Determine the [x, y] coordinate at the center of the cell enclosing the given text.  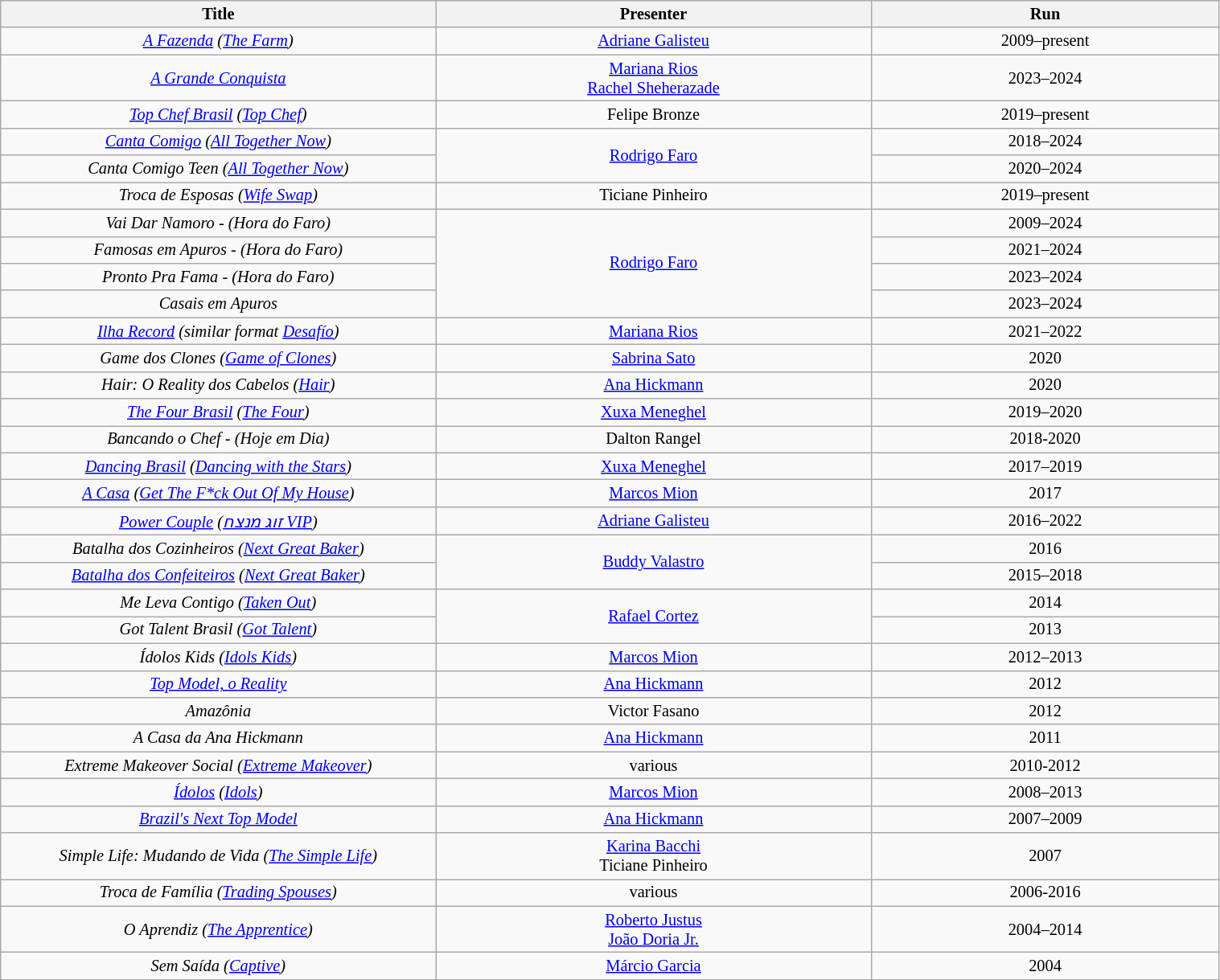
Buddy Valastro [653, 561]
Sabrina Sato [653, 358]
2004–2014 [1045, 929]
2016 [1045, 548]
2014 [1045, 603]
Power Couple (זוג מנצח VIP) [219, 521]
2007–2009 [1045, 819]
Presenter [653, 14]
2020–2024 [1045, 169]
Title [219, 14]
The Four Brasil (The Four) [219, 412]
Sem Saída (Captive) [219, 966]
2016–2022 [1045, 521]
Mariana Rios [653, 331]
2007 [1045, 856]
A Fazenda (The Farm) [219, 41]
Hair: O Reality dos Cabelos (Hair) [219, 385]
Batalha dos Confeiteiros (Next Great Baker) [219, 576]
Famosas em Apuros - (Hora do Faro) [219, 250]
Márcio Garcia [653, 966]
Ídolos Kids (Idols Kids) [219, 657]
2021–2024 [1045, 250]
Top Chef Brasil (Top Chef) [219, 114]
Canta Comigo (All Together Now) [219, 141]
Got Talent Brasil (Got Talent) [219, 629]
Troca de Família (Trading Spouses) [219, 892]
Casais em Apuros [219, 304]
2018–2024 [1045, 141]
Felipe Bronze [653, 114]
Top Model, o Reality [219, 684]
2018-2020 [1045, 439]
Troca de Esposas (Wife Swap) [219, 195]
2010-2012 [1045, 765]
Batalha dos Cozinheiros (Next Great Baker) [219, 548]
Run [1045, 14]
Extreme Makeover Social (Extreme Makeover) [219, 765]
Roberto Justus João Doria Jr. [653, 929]
2012–2013 [1045, 657]
2017–2019 [1045, 466]
Me Leva Contigo (Taken Out) [219, 603]
2006-2016 [1045, 892]
2008–2013 [1045, 792]
Ilha Record (similar format Desafío) [219, 331]
Brazil's Next Top Model [219, 819]
Game dos Clones (Game of Clones) [219, 358]
2021–2022 [1045, 331]
2013 [1045, 629]
2019–2020 [1045, 412]
Dalton Rangel [653, 439]
Victor Fasano [653, 711]
2009–present [1045, 41]
Canta Comigo Teen (All Together Now) [219, 169]
Vai Dar Namoro - (Hora do Faro) [219, 223]
A Grande Conquista [219, 78]
2009–2024 [1045, 223]
2004 [1045, 966]
Bancando o Chef - (Hoje em Dia) [219, 439]
Ticiane Pinheiro [653, 195]
Simple Life: Mudando de Vida (The Simple Life) [219, 856]
2015–2018 [1045, 576]
A Casa da Ana Hickmann [219, 738]
2017 [1045, 493]
O Aprendiz (The Apprentice) [219, 929]
Amazônia [219, 711]
2011 [1045, 738]
Mariana Rios Rachel Sheherazade [653, 78]
Karina Bacchi Ticiane Pinheiro [653, 856]
A Casa (Get The F*ck Out Of My House) [219, 493]
Ídolos (Idols) [219, 792]
Rafael Cortez [653, 616]
Dancing Brasil (Dancing with the Stars) [219, 466]
Pronto Pra Fama - (Hora do Faro) [219, 277]
